Return the (x, y) coordinate for the center point of the cell that contains the specified text.  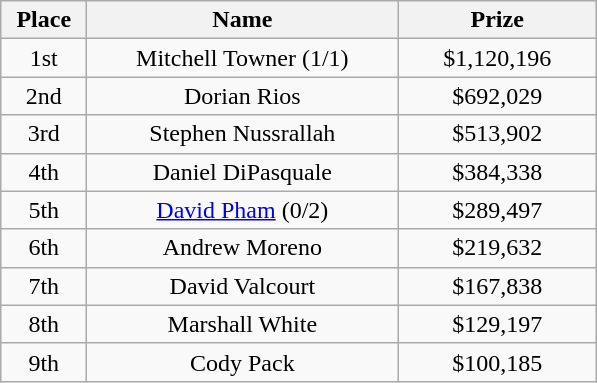
7th (44, 286)
2nd (44, 96)
6th (44, 248)
$1,120,196 (498, 58)
$384,338 (498, 172)
Mitchell Towner (1/1) (242, 58)
8th (44, 324)
$100,185 (498, 362)
$167,838 (498, 286)
$289,497 (498, 210)
$513,902 (498, 134)
4th (44, 172)
Name (242, 20)
Andrew Moreno (242, 248)
Cody Pack (242, 362)
Prize (498, 20)
5th (44, 210)
David Valcourt (242, 286)
Daniel DiPasquale (242, 172)
Stephen Nussrallah (242, 134)
9th (44, 362)
Place (44, 20)
Dorian Rios (242, 96)
$692,029 (498, 96)
$219,632 (498, 248)
1st (44, 58)
David Pham (0/2) (242, 210)
$129,197 (498, 324)
Marshall White (242, 324)
3rd (44, 134)
